Capture the cell that displays the provided text and extract its (x, y) central coordinate. 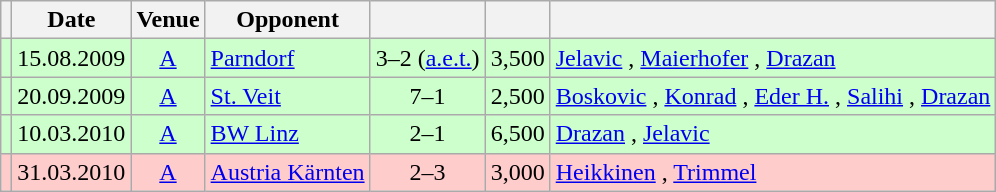
20.09.2009 (72, 96)
3,500 (518, 58)
2–3 (428, 172)
Date (72, 20)
Venue (168, 20)
Heikkinen , Trimmel (773, 172)
Opponent (288, 20)
Drazan , Jelavic (773, 134)
Parndorf (288, 58)
6,500 (518, 134)
Austria Kärnten (288, 172)
15.08.2009 (72, 58)
3–2 (a.e.t.) (428, 58)
31.03.2010 (72, 172)
2–1 (428, 134)
3,000 (518, 172)
Jelavic , Maierhofer , Drazan (773, 58)
Boskovic , Konrad , Eder H. , Salihi , Drazan (773, 96)
St. Veit (288, 96)
10.03.2010 (72, 134)
BW Linz (288, 134)
2,500 (518, 96)
7–1 (428, 96)
